Provide the [X, Y] coordinate of the cell's center where the given text is located.  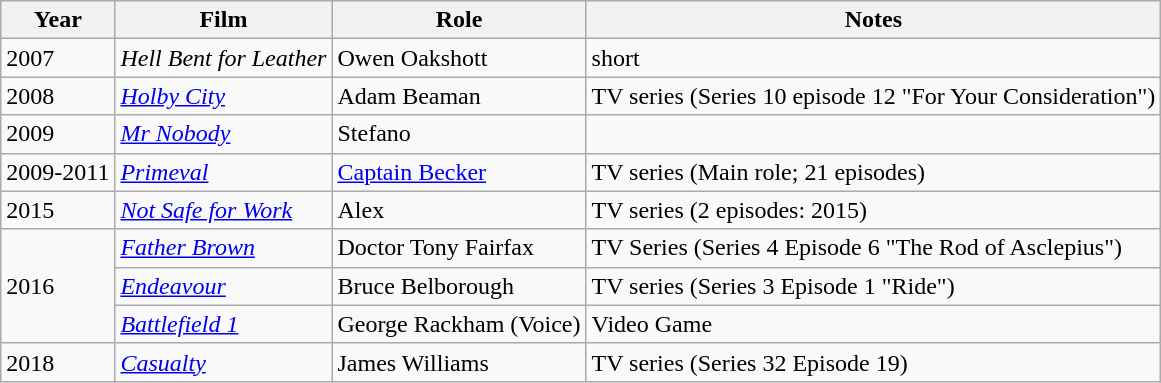
TV series (Series 10 episode 12 "For Your Consideration") [874, 96]
2009 [58, 134]
Father Brown [224, 248]
TV series (Series 3 Episode 1 "Ride") [874, 286]
2015 [58, 210]
Year [58, 20]
TV series (Series 32 Episode 19) [874, 362]
James Williams [459, 362]
Not Safe for Work [224, 210]
TV Series (Series 4 Episode 6 "The Rod of Asclepius") [874, 248]
2018 [58, 362]
Stefano [459, 134]
TV series (2 episodes: 2015) [874, 210]
Primeval [224, 172]
Notes [874, 20]
Alex [459, 210]
Bruce Belborough [459, 286]
2009-2011 [58, 172]
Role [459, 20]
2007 [58, 58]
Video Game [874, 324]
Holby City [224, 96]
TV series (Main role; 21 episodes) [874, 172]
Endeavour [224, 286]
Captain Becker [459, 172]
Owen Oakshott [459, 58]
Film [224, 20]
Casualty [224, 362]
Adam Beaman [459, 96]
Mr Nobody [224, 134]
2008 [58, 96]
Doctor Tony Fairfax [459, 248]
Hell Bent for Leather [224, 58]
short [874, 58]
Battlefield 1 [224, 324]
2016 [58, 286]
George Rackham (Voice) [459, 324]
